Detect which cell encompasses the target text, then output its (X, Y) center coordinate. 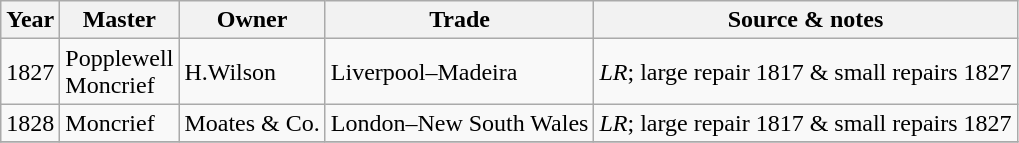
Moates & Co. (252, 123)
Master (120, 20)
Moncrief (120, 123)
1827 (30, 72)
Trade (460, 20)
H.Wilson (252, 72)
Liverpool–Madeira (460, 72)
1828 (30, 123)
Source & notes (806, 20)
Year (30, 20)
Owner (252, 20)
London–New South Wales (460, 123)
PopplewellMoncrief (120, 72)
